Provide the [X, Y] coordinate of the cell's center where the given text is located.  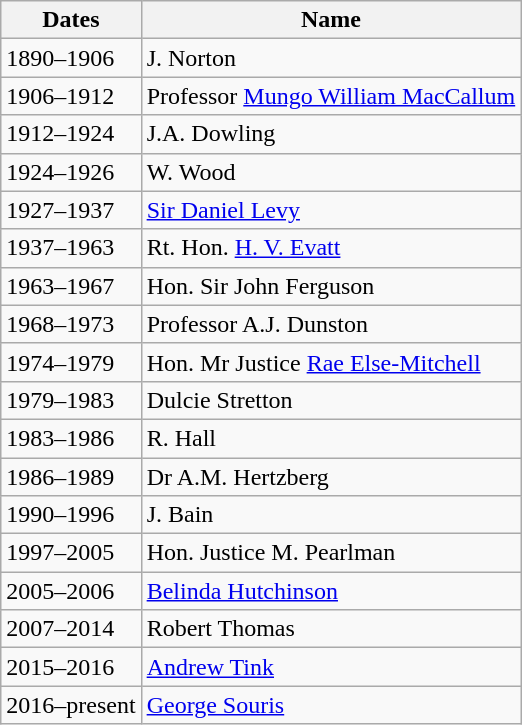
R. Hall [331, 438]
1937–1963 [71, 248]
Sir Daniel Levy [331, 210]
1983–1986 [71, 438]
1912–1924 [71, 134]
1974–1979 [71, 362]
Andrew Tink [331, 667]
W. Wood [331, 172]
Dulcie Stretton [331, 400]
1986–1989 [71, 477]
1990–1996 [71, 515]
1963–1967 [71, 286]
2016–present [71, 705]
1906–1912 [71, 96]
1997–2005 [71, 553]
2015–2016 [71, 667]
Hon. Justice M. Pearlman [331, 553]
Dates [71, 20]
Belinda Hutchinson [331, 591]
1924–1926 [71, 172]
Dr A.M. Hertzberg [331, 477]
J. Norton [331, 58]
J.A. Dowling [331, 134]
1927–1937 [71, 210]
1968–1973 [71, 324]
Name [331, 20]
2005–2006 [71, 591]
George Souris [331, 705]
1890–1906 [71, 58]
Hon. Sir John Ferguson [331, 286]
J. Bain [331, 515]
2007–2014 [71, 629]
Professor A.J. Dunston [331, 324]
Rt. Hon. H. V. Evatt [331, 248]
Professor Mungo William MacCallum [331, 96]
Robert Thomas [331, 629]
Hon. Mr Justice Rae Else-Mitchell [331, 362]
1979–1983 [71, 400]
